For the text-containing cell, return its midpoint in [X, Y] coordinate format. 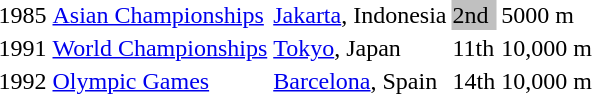
11th [474, 48]
Tokyo, Japan [360, 48]
World Championships [160, 48]
2nd [474, 15]
Jakarta, Indonesia [360, 15]
Asian Championships [160, 15]
